Pinpoint the cell where the given text exists, returning its [x, y] midpoint coordinate. 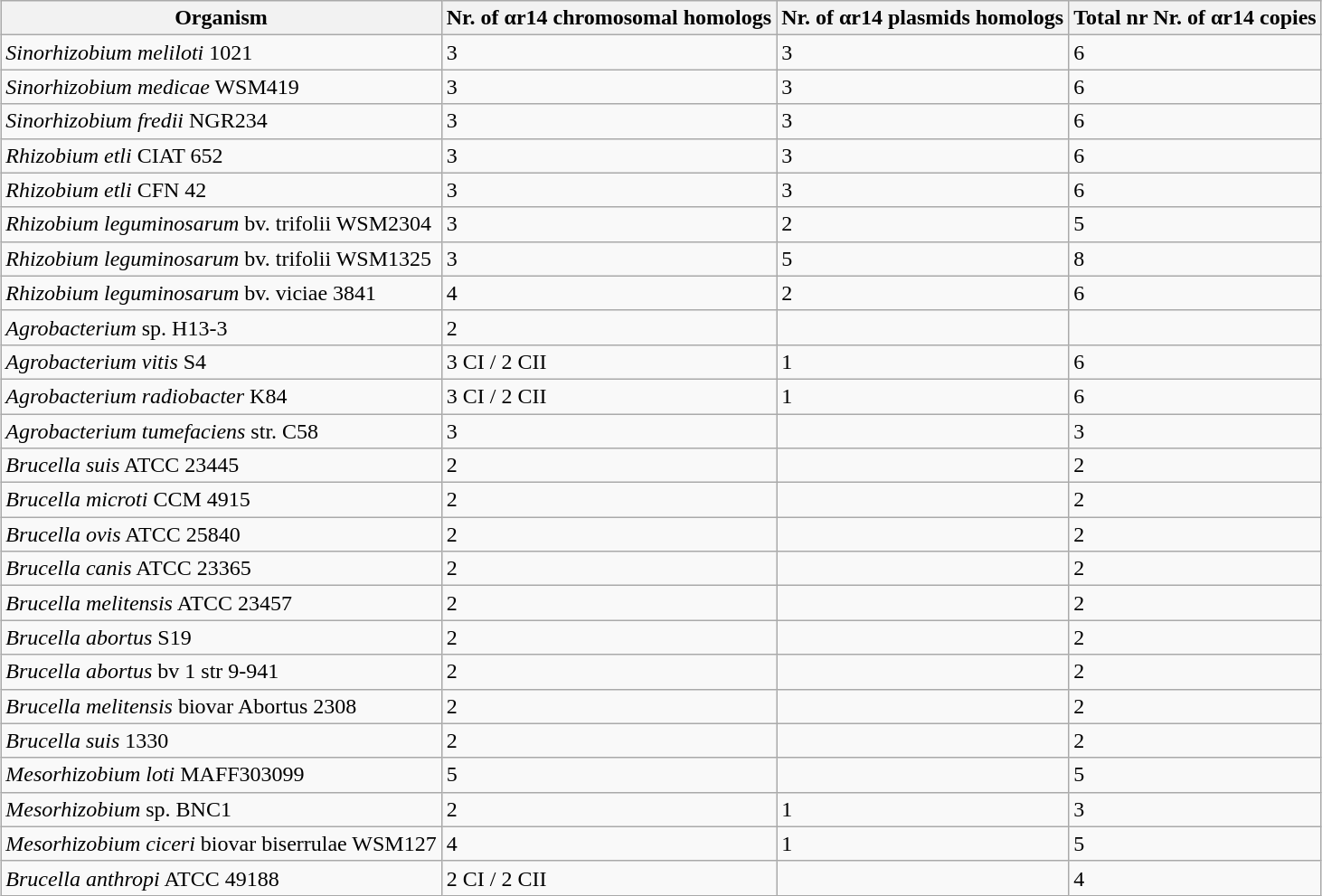
Mesorhizobium loti MAFF303099 [221, 775]
Brucella suis ATCC 23445 [221, 466]
Rhizobium leguminosarum bv. viciae 3841 [221, 293]
Sinorhizobium fredii NGR234 [221, 121]
Agrobacterium radiobacter K84 [221, 396]
Sinorhizobium meliloti 1021 [221, 52]
Brucella anthropi ATCC 49188 [221, 878]
8 [1195, 259]
Brucella canis ATCC 23365 [221, 569]
Brucella abortus S19 [221, 637]
Agrobacterium sp. H13-3 [221, 327]
Rhizobium leguminosarum bv. trifolii WSM2304 [221, 224]
2 CI / 2 CII [609, 878]
Organism [221, 18]
Brucella melitensis biovar Abortus 2308 [221, 706]
Rhizobium leguminosarum bv. trifolii WSM1325 [221, 259]
Rhizobium etli CFN 42 [221, 190]
Brucella melitensis ATCC 23457 [221, 603]
Nr. of αr14 plasmids homologs [922, 18]
Mesorhizobium sp. BNC1 [221, 809]
Agrobacterium tumefaciens str. C58 [221, 431]
Brucella ovis ATCC 25840 [221, 534]
Brucella suis 1330 [221, 740]
Nr. of αr14 chromosomal homologs [609, 18]
Total nr Nr. of αr14 copies [1195, 18]
Agrobacterium vitis S4 [221, 362]
Brucella abortus bv 1 str 9-941 [221, 672]
Sinorhizobium medicae WSM419 [221, 87]
Rhizobium etli CIAT 652 [221, 156]
Mesorhizobium ciceri biovar biserrulae WSM127 [221, 844]
Brucella microti CCM 4915 [221, 500]
